Provide the (x, y) coordinate of the cell's center where the given text is located.  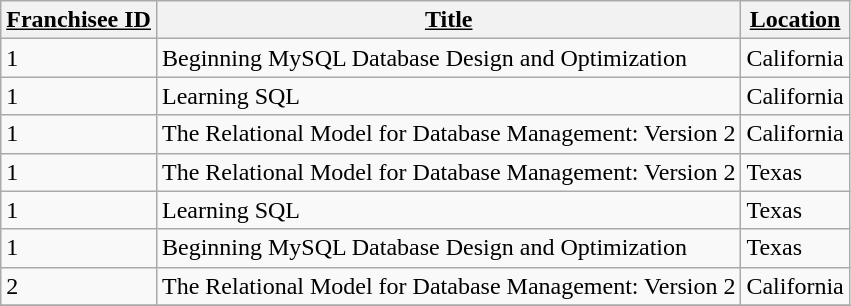
Location (795, 20)
Title (448, 20)
2 (79, 286)
Franchisee ID (79, 20)
